Locate the cell with the specified text and output its [x, y] center coordinate. 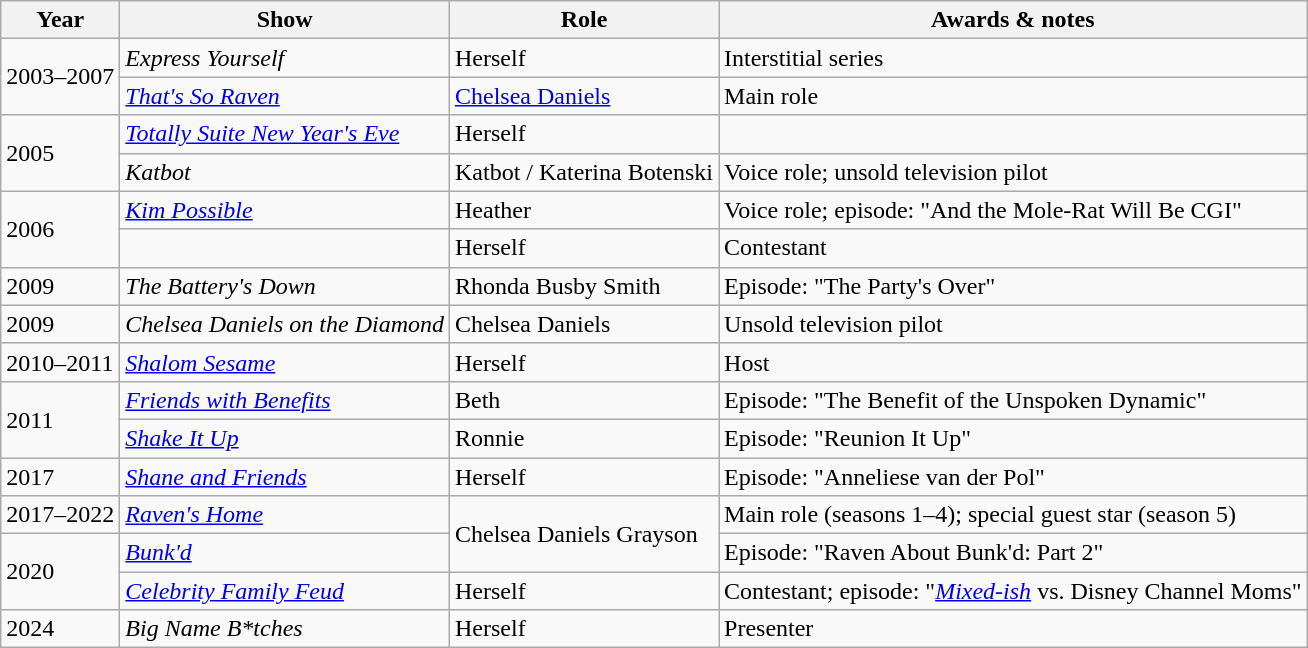
Totally Suite New Year's Eve [285, 134]
2005 [60, 153]
Heather [584, 210]
Episode: "Anneliese van der Pol" [1014, 477]
Contestant [1014, 248]
Presenter [1014, 629]
Shane and Friends [285, 477]
Year [60, 20]
Chelsea Daniels on the Diamond [285, 324]
Beth [584, 400]
Celebrity Family Feud [285, 591]
Episode: "Raven About Bunk'd: Part 2" [1014, 553]
Ronnie [584, 438]
Episode: "Reunion It Up" [1014, 438]
That's So Raven [285, 96]
Kim Possible [285, 210]
Main role [1014, 96]
Bunk'd [285, 553]
Chelsea Daniels Grayson [584, 534]
2017–2022 [60, 515]
2017 [60, 477]
Episode: "The Benefit of the Unspoken Dynamic" [1014, 400]
Katbot [285, 172]
2006 [60, 229]
2011 [60, 419]
2010–2011 [60, 362]
Shake It Up [285, 438]
Shalom Sesame [285, 362]
Voice role; episode: "And the Mole-Rat Will Be CGI" [1014, 210]
Host [1014, 362]
Show [285, 20]
Friends with Benefits [285, 400]
Express Yourself [285, 58]
Interstitial series [1014, 58]
Raven's Home [285, 515]
Role [584, 20]
Awards & notes [1014, 20]
Contestant; episode: "Mixed-ish vs. Disney Channel Moms" [1014, 591]
Voice role; unsold television pilot [1014, 172]
2003–2007 [60, 77]
2024 [60, 629]
Episode: "The Party's Over" [1014, 286]
Katbot / Katerina Botenski [584, 172]
Big Name B*tches [285, 629]
Rhonda Busby Smith [584, 286]
Unsold television pilot [1014, 324]
2020 [60, 572]
Main role (seasons 1–4); special guest star (season 5) [1014, 515]
The Battery's Down [285, 286]
